Locate the cell with the specified text and output its [X, Y] center coordinate. 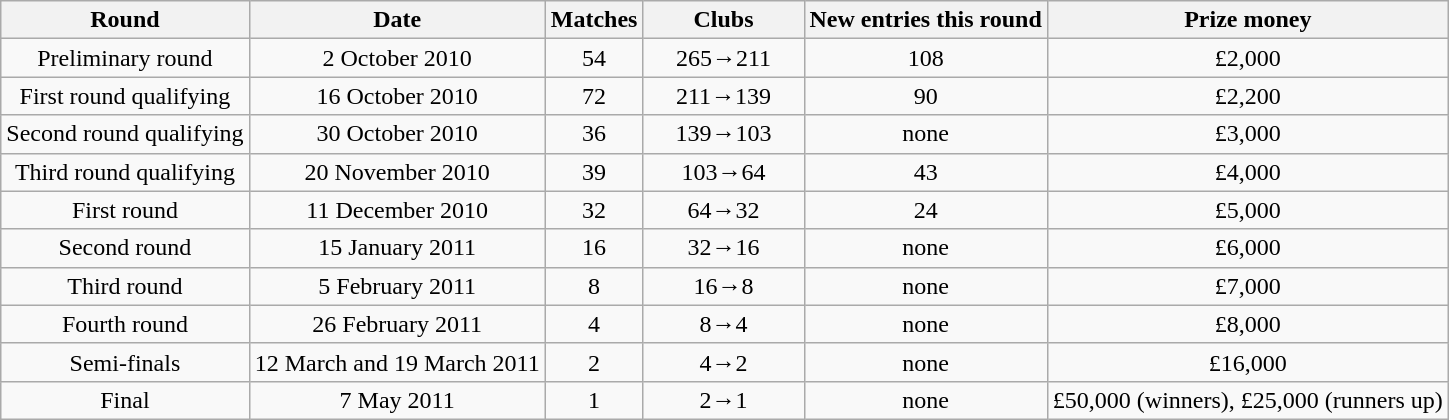
£2,200 [1248, 96]
54 [594, 58]
39 [594, 172]
Preliminary round [125, 58]
First round qualifying [125, 96]
Round [125, 20]
Second round qualifying [125, 134]
Third round [125, 286]
£6,000 [1248, 248]
Prize money [1248, 20]
211→139 [724, 96]
2→1 [724, 400]
32→16 [724, 248]
Matches [594, 20]
108 [926, 58]
Date [397, 20]
£50,000 (winners), £25,000 (runners up) [1248, 400]
8 [594, 286]
1 [594, 400]
£4,000 [1248, 172]
64→32 [724, 210]
4 [594, 324]
First round [125, 210]
2 October 2010 [397, 58]
Fourth round [125, 324]
24 [926, 210]
16 [594, 248]
Third round qualifying [125, 172]
12 March and 19 March 2011 [397, 362]
£5,000 [1248, 210]
£7,000 [1248, 286]
Second round [125, 248]
139→103 [724, 134]
Semi-finals [125, 362]
4→2 [724, 362]
8→4 [724, 324]
265→211 [724, 58]
2 [594, 362]
Clubs [724, 20]
30 October 2010 [397, 134]
New entries this round [926, 20]
5 February 2011 [397, 286]
16 October 2010 [397, 96]
43 [926, 172]
36 [594, 134]
72 [594, 96]
32 [594, 210]
£16,000 [1248, 362]
103→64 [724, 172]
16→8 [724, 286]
15 January 2011 [397, 248]
£3,000 [1248, 134]
Final [125, 400]
7 May 2011 [397, 400]
£2,000 [1248, 58]
26 February 2011 [397, 324]
11 December 2010 [397, 210]
£8,000 [1248, 324]
90 [926, 96]
20 November 2010 [397, 172]
